Provide the [x, y] coordinate of the cell's center where the given text is located.  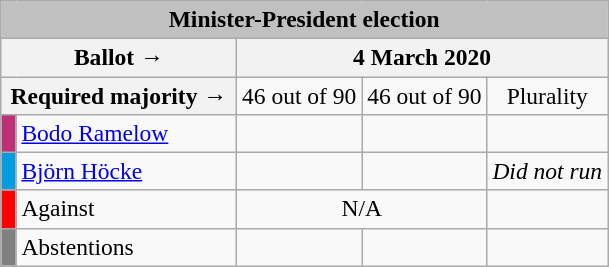
Abstentions [126, 247]
4 March 2020 [422, 57]
N/A [362, 209]
Björn Höcke [126, 171]
Required majority → [119, 95]
Bodo Ramelow [126, 133]
Ballot → [119, 57]
Did not run [548, 171]
Against [126, 209]
Minister-President election [304, 19]
Plurality [548, 95]
